Detect which cell encompasses the target text, then output its (x, y) center coordinate. 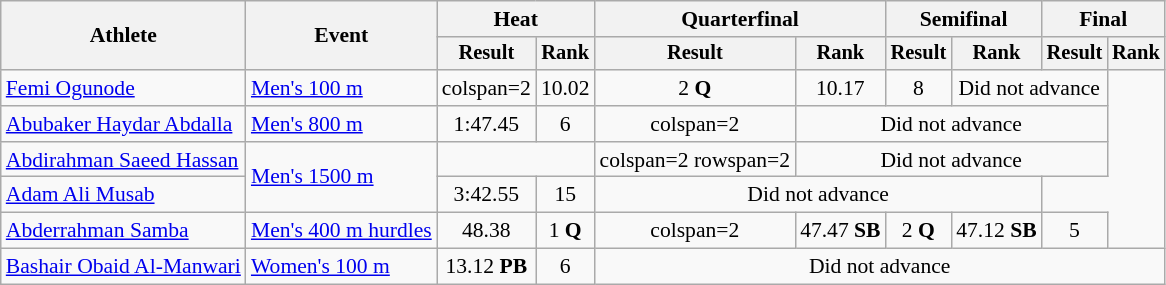
Athlete (124, 36)
Men's 800 m (342, 124)
Men's 100 m (342, 88)
Femi Ogunode (124, 88)
Abdirahman Saeed Hassan (124, 160)
Men's 400 m hurdles (342, 231)
47.47 SB (840, 231)
Abderrahman Samba (124, 231)
48.38 (486, 231)
1:47.45 (486, 124)
Heat (516, 19)
Abubaker Haydar Abdalla (124, 124)
Adam Ali Musab (124, 195)
Event (342, 36)
5 (1075, 231)
Bashair Obaid Al-Manwari (124, 267)
10.17 (840, 88)
Final (1104, 19)
Quarterfinal (740, 19)
3:42.55 (486, 195)
8 (919, 88)
Women's 100 m (342, 267)
13.12 PB (486, 267)
Semifinal (964, 19)
colspan=2 rowspan=2 (696, 160)
Men's 1500 m (342, 178)
15 (566, 195)
10.02 (566, 88)
47.12 SB (996, 231)
1 Q (566, 231)
